Find where the given text appears and provide that cell's center as [X, Y] coordinate. 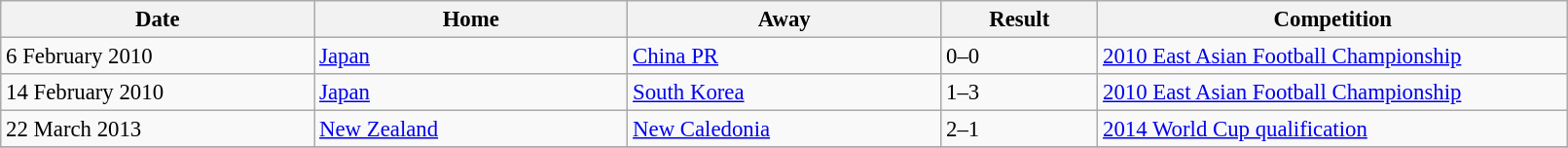
6 February 2010 [158, 56]
New Caledonia [784, 129]
2–1 [1020, 129]
0–0 [1020, 56]
China PR [784, 56]
22 March 2013 [158, 129]
Competition [1333, 19]
New Zealand [471, 129]
Result [1020, 19]
14 February 2010 [158, 92]
Away [784, 19]
Home [471, 19]
South Korea [784, 92]
Date [158, 19]
2014 World Cup qualification [1333, 129]
1–3 [1020, 92]
